Capture the cell that displays the provided text and extract its (X, Y) central coordinate. 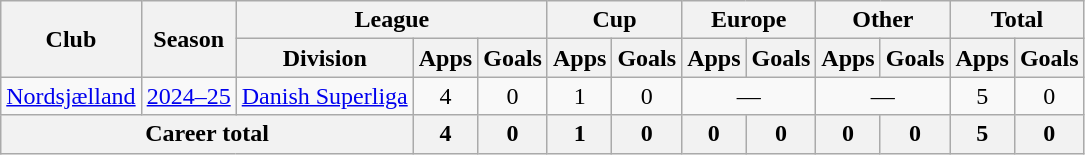
Division (324, 58)
Total (1017, 20)
Season (188, 39)
Europe (749, 20)
Career total (207, 134)
Nordsjælland (71, 96)
Danish Superliga (324, 96)
2024–25 (188, 96)
Other (883, 20)
Club (71, 39)
Cup (614, 20)
League (392, 20)
